Search for the cell housing the specified text and yield its (x, y) center coordinate. 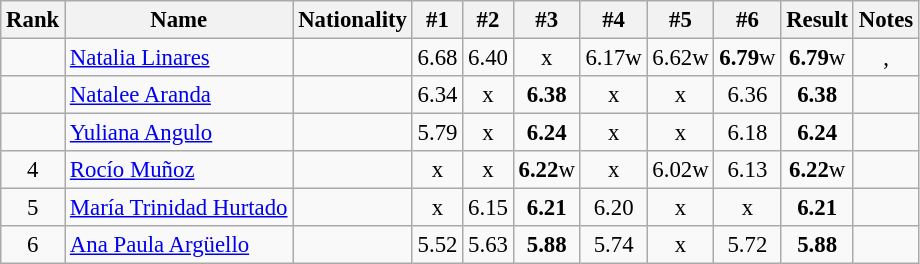
Result (818, 20)
#1 (437, 20)
6 (33, 245)
Yuliana Angulo (179, 133)
#5 (680, 20)
Natalia Linares (179, 58)
Rocío Muñoz (179, 170)
#2 (488, 20)
Name (179, 20)
6.17w (614, 58)
Ana Paula Argüello (179, 245)
6.40 (488, 58)
, (886, 58)
5.74 (614, 245)
6.20 (614, 208)
Notes (886, 20)
5 (33, 208)
#3 (546, 20)
5.52 (437, 245)
#6 (748, 20)
6.68 (437, 58)
5.63 (488, 245)
6.34 (437, 95)
6.62w (680, 58)
6.15 (488, 208)
Nationality (352, 20)
5.79 (437, 133)
6.36 (748, 95)
#4 (614, 20)
5.72 (748, 245)
4 (33, 170)
6.02w (680, 170)
6.18 (748, 133)
Rank (33, 20)
María Trinidad Hurtado (179, 208)
6.13 (748, 170)
Natalee Aranda (179, 95)
